Determine the (X, Y) coordinate at the center of the cell enclosing the given text.  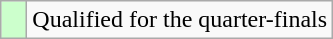
Qualified for the quarter-finals (180, 20)
